Pinpoint the cell where the given text exists, returning its [X, Y] midpoint coordinate. 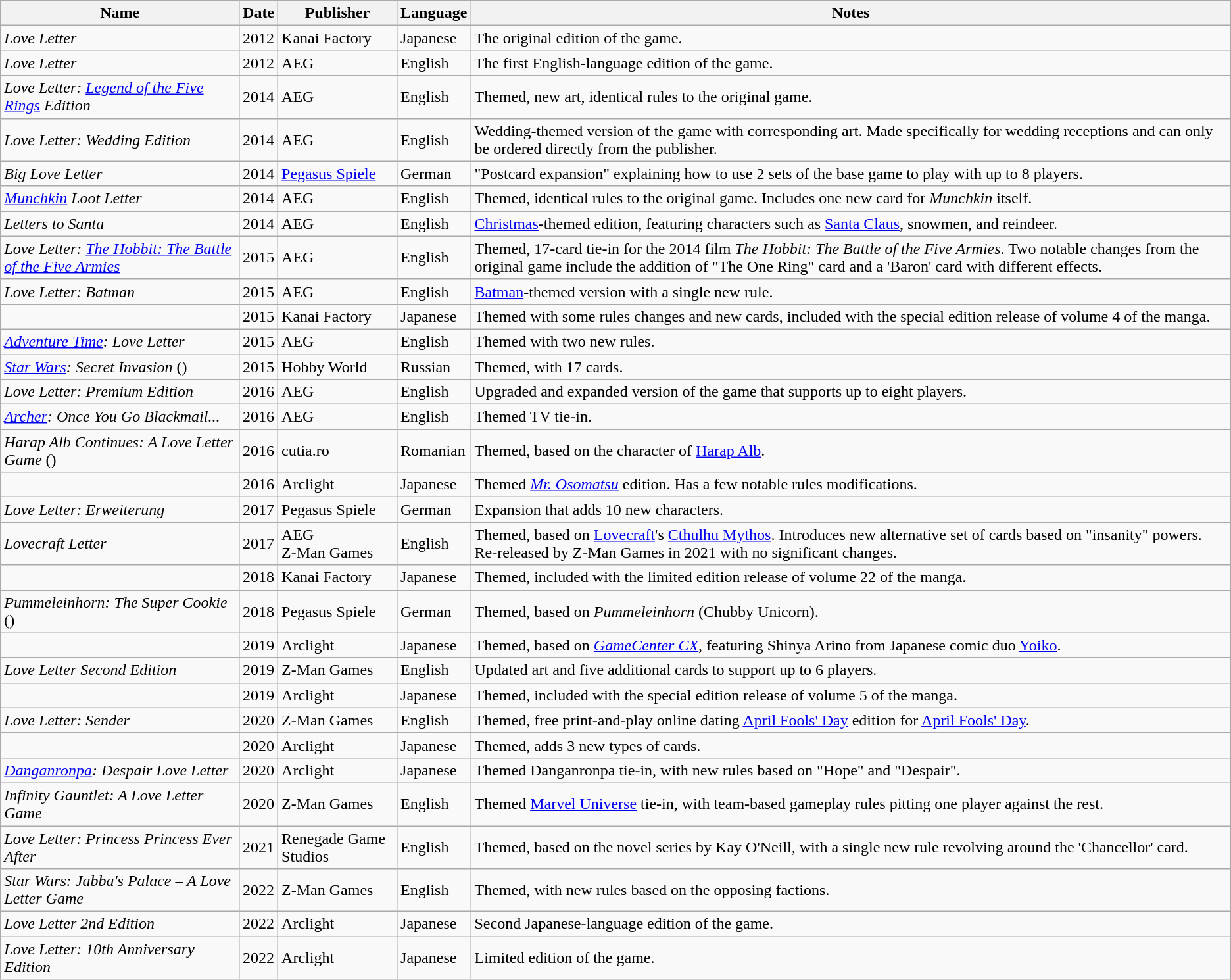
Love Letter: 10th Anniversary Edition [120, 958]
Pummeleinhorn: The Super Cookie () [120, 612]
Star Wars: Jabba's Palace – A Love Letter Game [120, 891]
Themed, based on GameCenter CX, featuring Shinya Arino from Japanese comic duo Yoiko. [851, 645]
Limited edition of the game. [851, 958]
Themed Danganronpa tie-in, with new rules based on "Hope" and "Despair". [851, 770]
Themed, included with the limited edition release of volume 22 of the manga. [851, 577]
Danganronpa: Despair Love Letter [120, 770]
Big Love Letter [120, 174]
Love Letter: Batman [120, 291]
Love Letter: Legend of the Five Rings Edition [120, 97]
Love Letter: Wedding Edition [120, 139]
Infinity Gauntlet: A Love Letter Game [120, 804]
Munchkin Loot Letter [120, 199]
Name [120, 13]
Themed, identical rules to the original game. Includes one new card for Munchkin itself. [851, 199]
Hobby World [338, 366]
The original edition of the game. [851, 38]
cutia.ro [338, 451]
Themed, included with the special edition release of volume 5 of the manga. [851, 695]
Themed, with new rules based on the opposing factions. [851, 891]
Expansion that adds 10 new characters. [851, 510]
Love Letter: Sender [120, 720]
Notes [851, 13]
Star Wars: Secret Invasion () [120, 366]
Themed TV tie-in. [851, 417]
Themed Marvel Universe tie-in, with team-based gameplay rules pitting one player against the rest. [851, 804]
"Postcard expansion" explaining how to use 2 sets of the base game to play with up to 8 players. [851, 174]
Second Japanese-language edition of the game. [851, 924]
Themed Mr. Osomatsu edition. Has a few notable rules modifications. [851, 485]
Upgraded and expanded version of the game that supports up to eight players. [851, 392]
Christmas-themed edition, featuring characters such as Santa Claus, snowmen, and reindeer. [851, 224]
Themed, with 17 cards. [851, 366]
Harap Alb Continues: A Love Letter Game () [120, 451]
Lovecraft Letter [120, 543]
Love Letter: The Hobbit: The Battle of the Five Armies [120, 258]
Themed, new art, identical rules to the original game. [851, 97]
Updated art and five additional cards to support up to 6 players. [851, 670]
Romanian [434, 451]
Letters to Santa [120, 224]
Themed, free print-and-play online dating April Fools' Day edition for April Fools' Day. [851, 720]
AEGZ-Man Games [338, 543]
Date [259, 13]
Love Letter: Premium Edition [120, 392]
Renegade Game Studios [338, 847]
Russian [434, 366]
Themed, based on Pummeleinhorn (Chubby Unicorn). [851, 612]
Themed with two new rules. [851, 341]
Batman-themed version with a single new rule. [851, 291]
Love Letter Second Edition [120, 670]
Love Letter: Princess Princess Ever After [120, 847]
Themed, adds 3 new types of cards. [851, 745]
Themed, based on the novel series by Kay O'Neill, with a single new rule revolving around the 'Chancellor' card. [851, 847]
Themed with some rules changes and new cards, included with the special edition release of volume 4 of the manga. [851, 316]
Love Letter: Erweiterung [120, 510]
The first English-language edition of the game. [851, 63]
Language [434, 13]
2021 [259, 847]
Publisher [338, 13]
Love Letter 2nd Edition [120, 924]
Adventure Time: Love Letter [120, 341]
Archer: Once You Go Blackmail... [120, 417]
Themed, based on the character of Harap Alb. [851, 451]
